Locate the cell with the specified text and output its [X, Y] center coordinate. 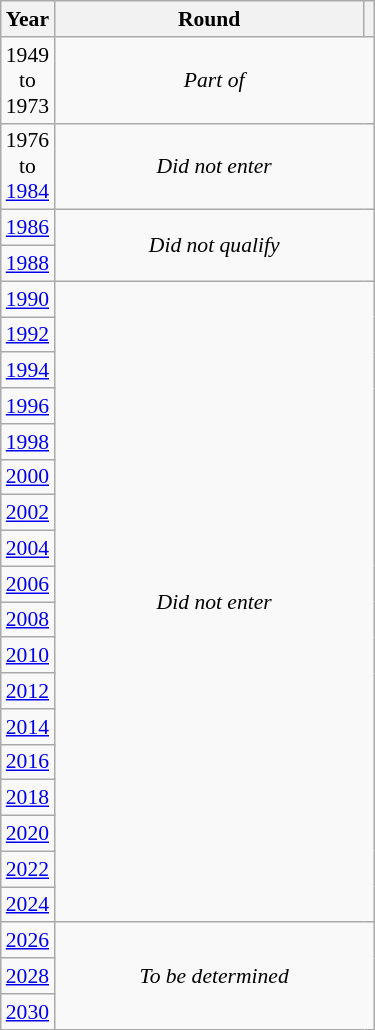
2030 [28, 1012]
2006 [28, 584]
2010 [28, 656]
1986 [28, 228]
Part of [214, 80]
2016 [28, 762]
1976to1984 [28, 166]
2008 [28, 620]
1988 [28, 264]
Did not qualify [214, 246]
1994 [28, 371]
1992 [28, 335]
2000 [28, 477]
2022 [28, 869]
2018 [28, 798]
2014 [28, 727]
To be determined [214, 976]
2024 [28, 905]
Round [209, 19]
1949to1973 [28, 80]
1990 [28, 299]
1996 [28, 406]
2002 [28, 513]
Year [28, 19]
1998 [28, 442]
2028 [28, 976]
2020 [28, 834]
2012 [28, 691]
2026 [28, 941]
2004 [28, 549]
